Output the (X, Y) coordinate of the center of the cell containing the given text.  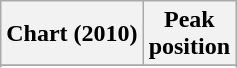
Peakposition (189, 34)
Chart (2010) (72, 34)
